From the cell containing the given text, extract its center point as [x, y] coordinate. 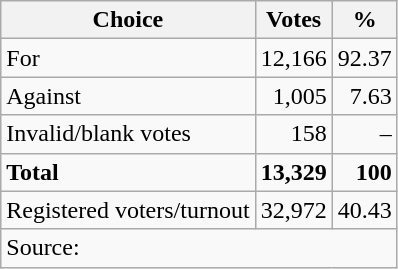
Invalid/blank votes [128, 134]
Votes [294, 20]
40.43 [364, 210]
For [128, 58]
7.63 [364, 96]
12,166 [294, 58]
13,329 [294, 172]
Total [128, 172]
Source: [199, 248]
Against [128, 96]
158 [294, 134]
32,972 [294, 210]
1,005 [294, 96]
92.37 [364, 58]
Registered voters/turnout [128, 210]
% [364, 20]
100 [364, 172]
– [364, 134]
Choice [128, 20]
